Search for the cell housing the specified text and yield its (x, y) center coordinate. 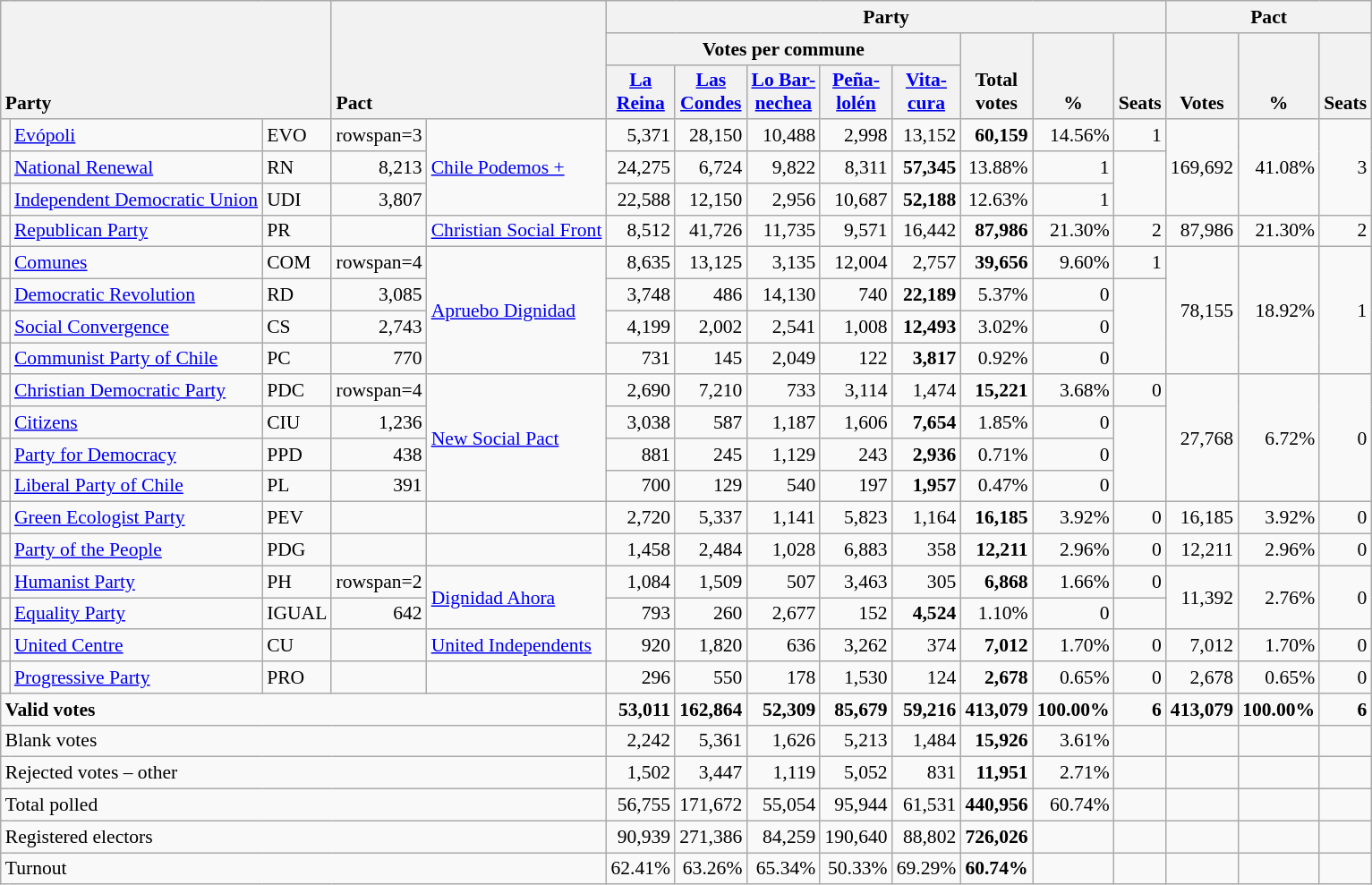
11,951 (996, 773)
6,883 (856, 550)
69.29% (927, 869)
296 (641, 677)
PC (297, 359)
Progressive Party (136, 677)
1.66% (1074, 582)
1,502 (641, 773)
145 (711, 359)
Blank votes (304, 741)
Independent Democratic Union (136, 200)
8,213 (379, 167)
507 (783, 582)
8,512 (641, 231)
14,130 (783, 295)
10,687 (856, 200)
3,463 (856, 582)
3,748 (641, 295)
CU (297, 646)
1,957 (927, 486)
129 (711, 486)
733 (783, 391)
550 (711, 677)
2,956 (783, 200)
6,868 (996, 582)
50.33% (856, 869)
0.92% (996, 359)
59,216 (927, 710)
Votes per commune (783, 49)
41.08% (1278, 168)
Votes (1202, 77)
UDI (297, 200)
Social Convergence (136, 327)
260 (711, 614)
CIU (297, 422)
LaReina (641, 91)
2,677 (783, 614)
Evópoli (136, 136)
2,484 (711, 550)
243 (856, 455)
2,049 (783, 359)
793 (641, 614)
3 (1345, 168)
22,588 (641, 200)
3,447 (711, 773)
PR (297, 231)
9,571 (856, 231)
2,743 (379, 327)
6.72% (1278, 438)
52,188 (927, 200)
Humanist Party (136, 582)
171,672 (711, 805)
85,679 (856, 710)
1,458 (641, 550)
731 (641, 359)
831 (927, 773)
1,530 (856, 677)
636 (783, 646)
PPD (297, 455)
13.88% (996, 167)
10,488 (783, 136)
28,150 (711, 136)
2,720 (641, 518)
12,004 (856, 263)
271,386 (711, 837)
391 (379, 486)
8,635 (641, 263)
22,189 (927, 295)
700 (641, 486)
190,640 (856, 837)
3.68% (1074, 391)
65.34% (783, 869)
305 (927, 582)
5,337 (711, 518)
Citizens (136, 422)
9,822 (783, 167)
78,155 (1202, 311)
1,028 (783, 550)
18.92% (1278, 311)
374 (927, 646)
Vita-cura (927, 91)
88,802 (927, 837)
152 (856, 614)
1.10% (996, 614)
5,052 (856, 773)
2,002 (711, 327)
0.47% (996, 486)
Communist Party of Chile (136, 359)
11,735 (783, 231)
Dignidad Ahora (517, 598)
1,484 (927, 741)
358 (927, 550)
1,820 (711, 646)
COM (297, 263)
3.02% (996, 327)
2,757 (927, 263)
5,371 (641, 136)
881 (641, 455)
2,541 (783, 327)
Peña-lolén (856, 91)
1,008 (856, 327)
PEV (297, 518)
8,311 (856, 167)
770 (379, 359)
12,493 (927, 327)
61,531 (927, 805)
3,135 (783, 263)
Party of the People (136, 550)
920 (641, 646)
5,823 (856, 518)
162,864 (711, 710)
EVO (297, 136)
3.61% (1074, 741)
5,213 (856, 741)
2,936 (927, 455)
2,690 (641, 391)
rowspan=3 (379, 136)
2,242 (641, 741)
486 (711, 295)
3,817 (927, 359)
CS (297, 327)
New Social Pact (517, 438)
3,038 (641, 422)
PDC (297, 391)
169,692 (1202, 168)
13,125 (711, 263)
24,275 (641, 167)
2.76% (1278, 598)
245 (711, 455)
Republican Party (136, 231)
57,345 (927, 167)
53,011 (641, 710)
2.71% (1074, 773)
Totalvotes (996, 77)
1,626 (783, 741)
3,114 (856, 391)
726,026 (996, 837)
642 (379, 614)
5,361 (711, 741)
Green Ecologist Party (136, 518)
4,524 (927, 614)
14.56% (1074, 136)
Liberal Party of Chile (136, 486)
1,119 (783, 773)
587 (711, 422)
438 (379, 455)
440,956 (996, 805)
41,726 (711, 231)
1,474 (927, 391)
Registered electors (304, 837)
Apruebo Dignidad (517, 311)
PRO (297, 677)
Party for Democracy (136, 455)
197 (856, 486)
56,755 (641, 805)
4,199 (641, 327)
1,129 (783, 455)
National Renewal (136, 167)
11,392 (1202, 598)
RD (297, 295)
1,141 (783, 518)
1,164 (927, 518)
60,159 (996, 136)
0.71% (996, 455)
39,656 (996, 263)
95,944 (856, 805)
84,259 (783, 837)
90,939 (641, 837)
7,210 (711, 391)
15,221 (996, 391)
9.60% (1074, 263)
Christian Democratic Party (136, 391)
PDG (297, 550)
1,236 (379, 422)
52,309 (783, 710)
27,768 (1202, 438)
LasCondes (711, 91)
62.41% (641, 869)
Equality Party (136, 614)
Lo Bar-nechea (783, 91)
PL (297, 486)
1,084 (641, 582)
1,187 (783, 422)
740 (856, 295)
124 (927, 677)
Democratic Revolution (136, 295)
13,152 (927, 136)
United Independents (517, 646)
1,606 (856, 422)
3,085 (379, 295)
IGUAL (297, 614)
122 (856, 359)
178 (783, 677)
Valid votes (304, 710)
Chile Podemos + (517, 168)
3,807 (379, 200)
12.63% (996, 200)
55,054 (783, 805)
540 (783, 486)
Rejected votes – other (304, 773)
6,724 (711, 167)
2,998 (856, 136)
1.85% (996, 422)
United Centre (136, 646)
7,654 (927, 422)
1,509 (711, 582)
PH (297, 582)
Comunes (136, 263)
RN (297, 167)
63.26% (711, 869)
Turnout (304, 869)
15,926 (996, 741)
Total polled (304, 805)
12,150 (711, 200)
5.37% (996, 295)
rowspan=2 (379, 582)
Christian Social Front (517, 231)
3,262 (856, 646)
16,442 (927, 231)
